Detect which cell encompasses the target text, then output its [x, y] center coordinate. 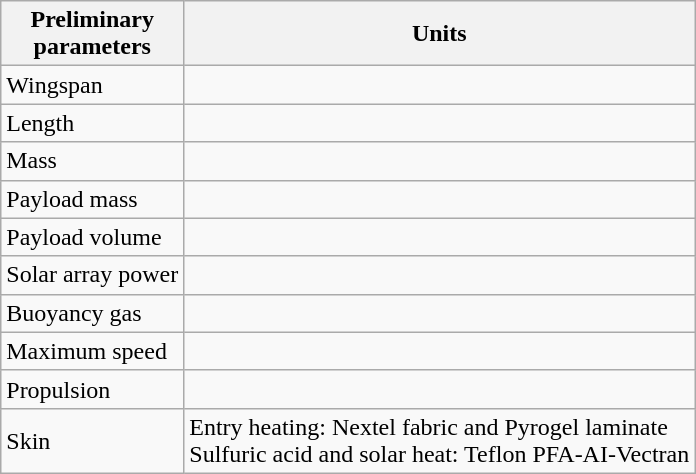
Length [92, 123]
Buoyancy gas [92, 313]
Payload volume [92, 237]
Preliminaryparameters [92, 34]
Units [440, 34]
Solar array power [92, 275]
Maximum speed [92, 351]
Propulsion [92, 389]
Payload mass [92, 199]
Mass [92, 161]
Wingspan [92, 85]
Entry heating: Nextel fabric and Pyrogel laminateSulfuric acid and solar heat: Teflon PFA-AI-Vectran [440, 440]
Skin [92, 440]
